Identify which cell holds the provided text, then report its [x, y] central coordinate. 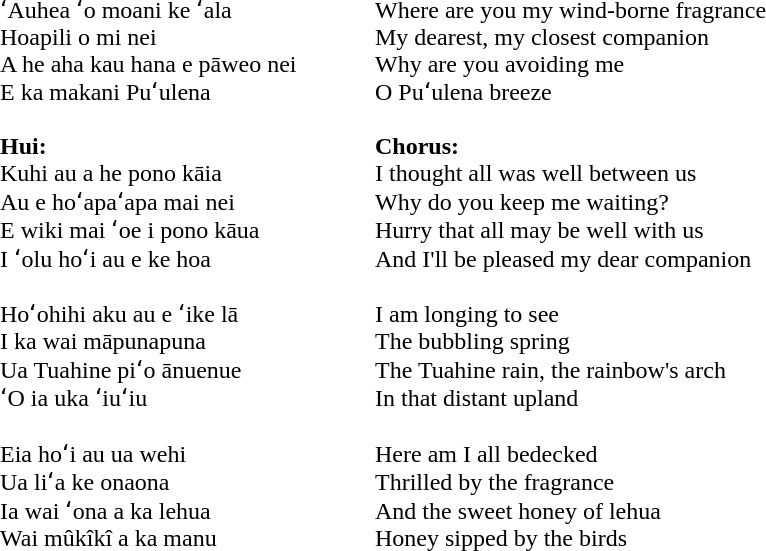
Ua liʻa ke onaona [188, 482]
Hui: [188, 146]
E wiki mai ʻoe i pono kāua [188, 230]
Eia hoʻi au ua wehi [188, 453]
E ka makani Puʻulena [188, 92]
A he aha kau hana e pāweo nei [188, 64]
Wai mûkîkî a ka manu [188, 538]
Hoapili o mi nei [188, 38]
I ʻolu hoʻi au e ke hoa [188, 258]
Au e hoʻapaʻapa mai nei [188, 201]
Ua Tuahine piʻo ānuenue [188, 369]
Kuhi au a he pono kāia [188, 174]
ʻO ia uka ʻiuʻiu [188, 398]
I ka wai māpunapuna [188, 342]
Ia wai ʻona a ka lehua [188, 510]
Hoʻohihi aku au e ʻike lā [188, 314]
